Output the [x, y] coordinate of the center of the cell containing the given text.  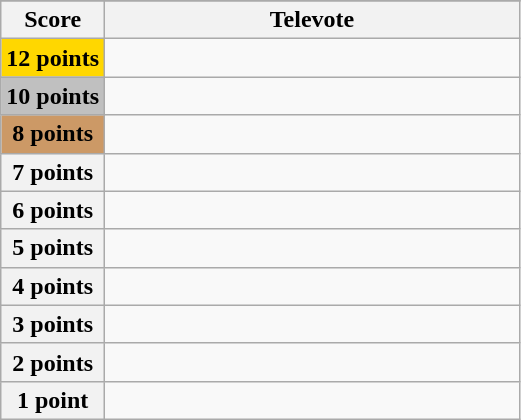
Score [53, 20]
8 points [53, 134]
Televote [312, 20]
5 points [53, 248]
10 points [53, 96]
7 points [53, 172]
2 points [53, 362]
3 points [53, 324]
12 points [53, 58]
4 points [53, 286]
1 point [53, 400]
6 points [53, 210]
